Determine the [X, Y] coordinate at the center of the cell enclosing the given text.  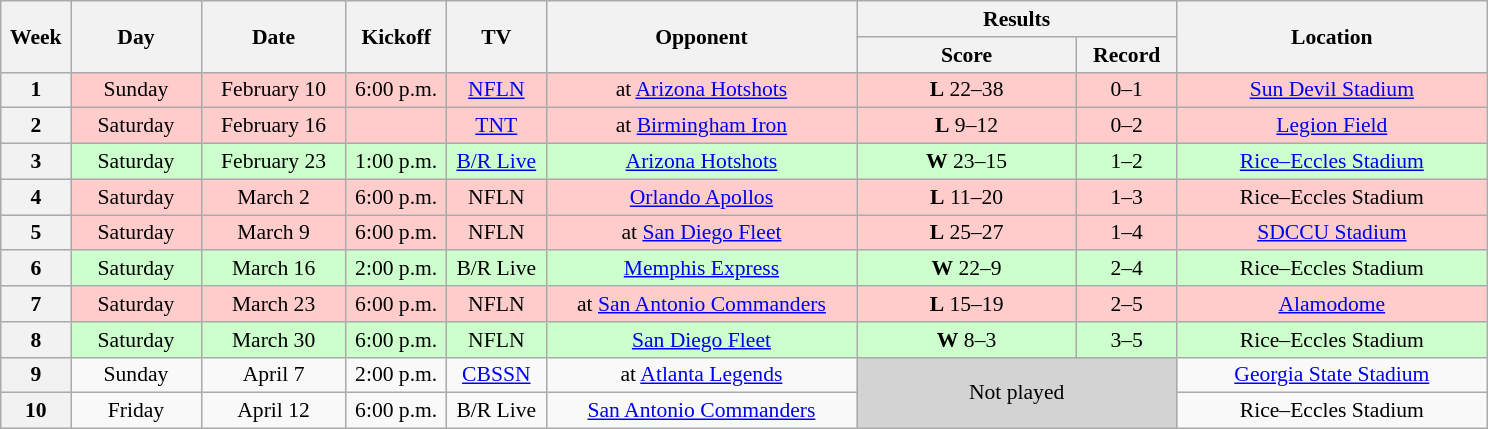
4 [36, 197]
at Atlanta Legends [701, 375]
Record [1127, 55]
March 2 [274, 197]
W 8–3 [966, 340]
L 25–27 [966, 233]
at San Diego Fleet [701, 233]
1 [36, 90]
2–5 [1127, 304]
Not played [1016, 392]
at San Antonio Commanders [701, 304]
Legion Field [1332, 126]
February 23 [274, 162]
2–4 [1127, 269]
April 12 [274, 411]
Memphis Express [701, 269]
1:00 p.m. [396, 162]
CBSSN [496, 375]
6 [36, 269]
Georgia State Stadium [1332, 375]
Kickoff [396, 36]
L 9–12 [966, 126]
April 7 [274, 375]
1–3 [1127, 197]
Date [274, 36]
TNT [496, 126]
Location [1332, 36]
L 22–38 [966, 90]
March 23 [274, 304]
0–1 [1127, 90]
L 11–20 [966, 197]
9 [36, 375]
Alamodome [1332, 304]
W 23–15 [966, 162]
3 [36, 162]
10 [36, 411]
at Arizona Hotshots [701, 90]
TV [496, 36]
San Diego Fleet [701, 340]
2 [36, 126]
February 10 [274, 90]
at Birmingham Iron [701, 126]
5 [36, 233]
Day [136, 36]
7 [36, 304]
Score [966, 55]
SDCCU Stadium [1332, 233]
Results [1016, 19]
Friday [136, 411]
0–2 [1127, 126]
Arizona Hotshots [701, 162]
8 [36, 340]
March 9 [274, 233]
February 16 [274, 126]
March 16 [274, 269]
1–4 [1127, 233]
March 30 [274, 340]
Orlando Apollos [701, 197]
Week [36, 36]
W 22–9 [966, 269]
3–5 [1127, 340]
San Antonio Commanders [701, 411]
Opponent [701, 36]
1–2 [1127, 162]
L 15–19 [966, 304]
Sun Devil Stadium [1332, 90]
